Scan for the cell matching the given text and deliver its [X, Y] coordinate at center. 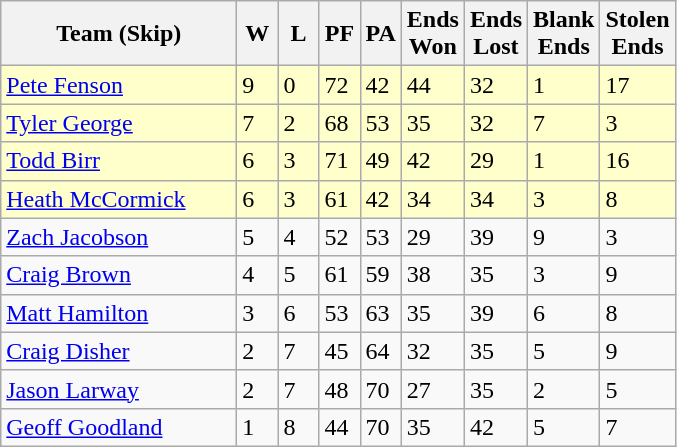
63 [380, 313]
45 [340, 351]
PA [380, 34]
Team (Skip) [119, 34]
Heath McCormick [119, 199]
16 [638, 161]
52 [340, 237]
Tyler George [119, 123]
Craig Brown [119, 275]
27 [432, 389]
38 [432, 275]
Geoff Goodland [119, 427]
Ends Won [432, 34]
Craig Disher [119, 351]
17 [638, 85]
72 [340, 85]
PF [340, 34]
68 [340, 123]
Ends Lost [496, 34]
Matt Hamilton [119, 313]
64 [380, 351]
Jason Larway [119, 389]
Pete Fenson [119, 85]
L [298, 34]
Blank Ends [564, 34]
Todd Birr [119, 161]
Stolen Ends [638, 34]
59 [380, 275]
Zach Jacobson [119, 237]
W [258, 34]
49 [380, 161]
71 [340, 161]
0 [298, 85]
48 [340, 389]
